Scan for the cell matching the given text and deliver its [x, y] coordinate at center. 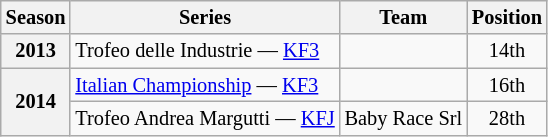
16th [507, 85]
Team [404, 17]
14th [507, 51]
Baby Race Srl [404, 118]
Italian Championship — KF3 [204, 85]
2014 [36, 102]
2013 [36, 51]
28th [507, 118]
Series [204, 17]
Position [507, 17]
Trofeo Andrea Margutti — KFJ [204, 118]
Trofeo delle Industrie — KF3 [204, 51]
Season [36, 17]
